Pinpoint the cell where the given text exists, returning its (x, y) midpoint coordinate. 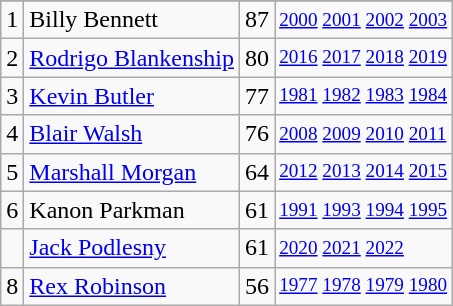
5 (12, 172)
3 (12, 96)
6 (12, 210)
4 (12, 134)
2000 2001 2002 2003 (364, 20)
2016 2017 2018 2019 (364, 58)
56 (258, 286)
76 (258, 134)
1977 1978 1979 1980 (364, 286)
Jack Podlesny (132, 248)
80 (258, 58)
Marshall Morgan (132, 172)
2 (12, 58)
2020 2021 2022 (364, 248)
8 (12, 286)
Kevin Butler (132, 96)
Billy Bennett (132, 20)
87 (258, 20)
77 (258, 96)
Rodrigo Blankenship (132, 58)
64 (258, 172)
1981 1982 1983 1984 (364, 96)
2008 2009 2010 2011 (364, 134)
2012 2013 2014 2015 (364, 172)
Kanon Parkman (132, 210)
1991 1993 1994 1995 (364, 210)
Blair Walsh (132, 134)
1 (12, 20)
Rex Robinson (132, 286)
